Detect which cell encompasses the target text, then output its [X, Y] center coordinate. 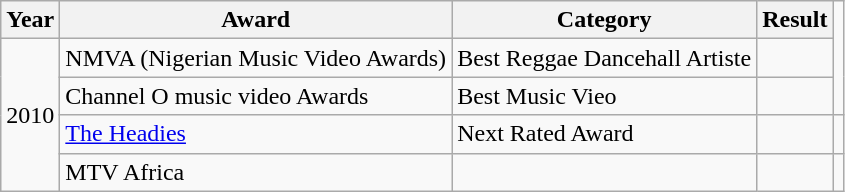
2010 [30, 115]
MTV Africa [256, 172]
NMVA (Nigerian Music Video Awards) [256, 58]
The Headies [256, 134]
Best Music Vieo [604, 96]
Year [30, 20]
Best Reggae Dancehall Artiste [604, 58]
Next Rated Award [604, 134]
Channel O music video Awards [256, 96]
Category [604, 20]
Award [256, 20]
Result [795, 20]
